Capture the cell that displays the provided text and extract its (X, Y) central coordinate. 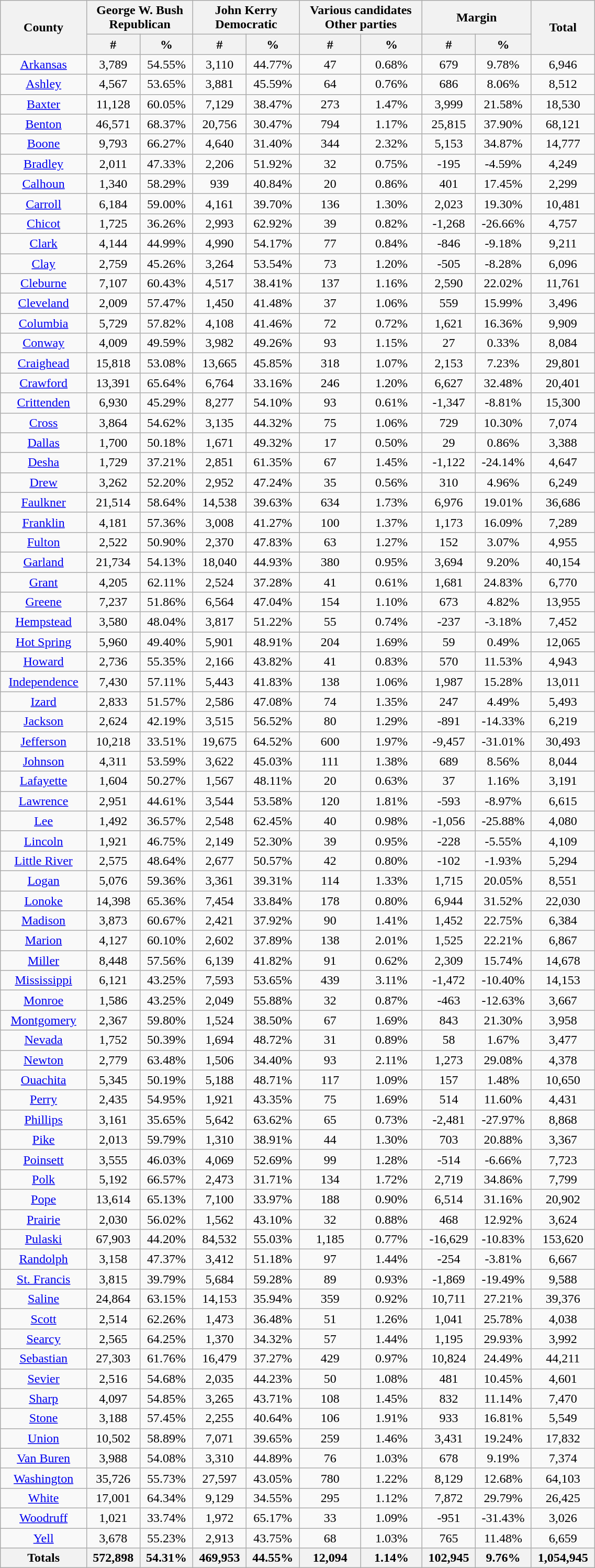
49.32% (273, 443)
7,799 (563, 1179)
53.58% (273, 801)
9,129 (220, 1498)
73 (330, 263)
3,815 (113, 1279)
2,952 (220, 482)
765 (449, 1538)
3,026 (563, 1518)
21,734 (113, 562)
67,903 (113, 1239)
55.73% (166, 1478)
19,675 (220, 741)
39.31% (273, 881)
4,127 (113, 941)
30,493 (563, 741)
1,021 (113, 1518)
6,659 (563, 1538)
64.52% (273, 741)
43.35% (273, 1100)
41.82% (273, 961)
10.30% (503, 423)
3,477 (563, 1040)
Various candidatesOther parties (361, 18)
10,502 (113, 1438)
27 (449, 343)
51.18% (273, 1259)
1.17% (391, 124)
26,425 (563, 1498)
4,943 (563, 662)
49.26% (273, 343)
2,736 (113, 662)
66.57% (166, 1179)
8,551 (563, 881)
Pulaski (44, 1239)
-514 (449, 1159)
Columbia (44, 323)
3,264 (220, 263)
4,205 (113, 582)
22,030 (563, 900)
-1,056 (449, 821)
30.47% (273, 124)
54.08% (166, 1458)
21,514 (113, 502)
-3.18% (503, 622)
1,700 (113, 443)
37.21% (166, 462)
2,049 (220, 1000)
50.27% (166, 781)
4,517 (220, 284)
19.24% (503, 1438)
7,454 (220, 900)
188 (330, 1199)
-228 (449, 841)
-26.66% (503, 223)
County (44, 27)
-8.97% (503, 801)
47.24% (273, 482)
60.43% (166, 284)
40.64% (273, 1418)
1,987 (449, 682)
Dallas (44, 443)
50.90% (166, 542)
1,310 (220, 1140)
153,620 (563, 1239)
-505 (449, 263)
32.48% (503, 383)
18,040 (220, 562)
15,300 (563, 403)
4,080 (563, 821)
1,041 (449, 1319)
3,310 (220, 1458)
68.37% (166, 124)
58.89% (166, 1438)
59.28% (273, 1279)
1,525 (449, 941)
1.12% (391, 1498)
63.62% (273, 1120)
99 (330, 1159)
729 (449, 423)
1.46% (391, 1438)
2,677 (220, 861)
843 (449, 1020)
55.23% (166, 1538)
-891 (449, 721)
2,833 (113, 702)
36,686 (563, 502)
11.60% (503, 1100)
1.37% (391, 522)
4,038 (563, 1319)
36.57% (166, 821)
53.08% (166, 363)
36.26% (166, 223)
3,622 (220, 761)
6,219 (563, 721)
45.03% (273, 761)
9.78% (503, 64)
4,311 (113, 761)
54.55% (166, 64)
62.45% (273, 821)
Totals (44, 1558)
59.36% (166, 881)
Clay (44, 263)
52.20% (166, 482)
33.74% (166, 1518)
55 (330, 622)
Cleburne (44, 284)
3,694 (449, 562)
48.64% (166, 861)
1.72% (391, 1179)
7,593 (220, 980)
7,071 (220, 1438)
13,614 (113, 1199)
62.26% (166, 1319)
24.49% (503, 1359)
33.84% (273, 900)
7,452 (563, 622)
16.09% (503, 522)
45.29% (166, 403)
10,650 (563, 1080)
2,522 (113, 542)
17,001 (113, 1498)
1.38% (391, 761)
37.28% (273, 582)
39,376 (563, 1299)
Union (44, 1438)
8,084 (563, 343)
20,756 (220, 124)
6,184 (113, 204)
3,158 (113, 1259)
Nevada (44, 1040)
16.81% (503, 1418)
34.55% (273, 1498)
44 (330, 1140)
65.17% (273, 1518)
-27.97% (503, 1120)
60.10% (166, 941)
2,309 (449, 961)
Prairie (44, 1220)
47.33% (166, 164)
8,277 (220, 403)
5,443 (220, 682)
0.83% (391, 662)
-31.43% (503, 1518)
1.28% (391, 1159)
14,678 (563, 961)
42 (330, 861)
106 (330, 1418)
3,412 (220, 1259)
51.92% (273, 164)
74 (330, 702)
57.47% (166, 303)
12,094 (330, 1558)
3,992 (563, 1339)
Clark (44, 243)
19.01% (503, 502)
2.32% (391, 144)
Cleveland (44, 303)
40,154 (563, 562)
6,764 (220, 383)
9.20% (503, 562)
9,588 (563, 1279)
4,097 (113, 1398)
3,864 (113, 423)
-9.18% (503, 243)
54.31% (166, 1558)
-593 (449, 801)
4,640 (220, 144)
Pike (44, 1140)
100 (330, 522)
Logan (44, 881)
6,667 (563, 1259)
7,872 (449, 1498)
1,524 (220, 1020)
40.84% (273, 184)
0.49% (503, 642)
4,161 (220, 204)
Hempstead (44, 622)
2,367 (113, 1020)
1,450 (220, 303)
59 (449, 642)
Ouachita (44, 1080)
Lawrence (44, 801)
1.07% (391, 363)
Yell (44, 1538)
34.40% (273, 1060)
3,624 (563, 1220)
Carroll (44, 204)
29.79% (503, 1498)
4,990 (220, 243)
76 (330, 1458)
52.69% (273, 1159)
2,719 (449, 1179)
-1,472 (449, 980)
-846 (449, 243)
Van Buren (44, 1458)
Newton (44, 1060)
-3.81% (503, 1259)
Ashley (44, 84)
3.11% (391, 980)
570 (449, 662)
91 (330, 961)
1,473 (220, 1319)
0.75% (391, 164)
43.82% (273, 662)
7,107 (113, 284)
65 (330, 1120)
47.37% (166, 1259)
7.23% (503, 363)
1,586 (113, 1000)
2,255 (220, 1418)
29,801 (563, 363)
Montgomery (44, 1020)
Craighead (44, 363)
0.93% (391, 1279)
-951 (449, 1518)
11.14% (503, 1398)
59.80% (166, 1020)
Madison (44, 921)
46.75% (166, 841)
48.11% (273, 781)
Desha (44, 462)
10.45% (503, 1379)
0.82% (391, 223)
2,624 (113, 721)
1.47% (391, 104)
6,770 (563, 582)
Greene (44, 602)
3,789 (113, 64)
3,110 (220, 64)
Hot Spring (44, 642)
38.41% (273, 284)
51.86% (166, 602)
Sevier (44, 1379)
44,211 (563, 1359)
439 (330, 980)
-6.66% (503, 1159)
St. Francis (44, 1279)
31.52% (503, 900)
35.65% (166, 1120)
17,832 (563, 1438)
-10.40% (503, 980)
2,435 (113, 1100)
8.56% (503, 761)
Total (563, 27)
678 (449, 1458)
Phillips (44, 1120)
5,493 (563, 702)
Lonoke (44, 900)
Searcy (44, 1339)
72 (330, 323)
34.87% (503, 144)
John KerryDemocratic (246, 18)
Little River (44, 861)
1,370 (220, 1339)
31.71% (273, 1179)
1.97% (391, 741)
39.79% (166, 1279)
1,729 (113, 462)
4,109 (563, 841)
89 (330, 1279)
-12.63% (503, 1000)
11.48% (503, 1538)
-102 (449, 861)
2,602 (220, 941)
47.83% (273, 542)
2,759 (113, 263)
Washington (44, 1478)
0.76% (391, 84)
Howard (44, 662)
White (44, 1498)
204 (330, 642)
12.68% (503, 1478)
1.08% (391, 1379)
5,960 (113, 642)
152 (449, 542)
3,008 (220, 522)
54.62% (166, 423)
56.52% (273, 721)
17.45% (503, 184)
6,627 (449, 383)
45.85% (273, 363)
Poinsett (44, 1159)
10,218 (113, 741)
60.67% (166, 921)
Jackson (44, 721)
0.90% (391, 1199)
57.82% (166, 323)
46,571 (113, 124)
57.11% (166, 682)
41.46% (273, 323)
48.72% (273, 1040)
4.82% (503, 602)
5,642 (220, 1120)
3,580 (113, 622)
5,192 (113, 1179)
35.94% (273, 1299)
3,161 (113, 1120)
29.93% (503, 1339)
832 (449, 1398)
6,096 (563, 263)
Lee (44, 821)
54.13% (166, 562)
178 (330, 900)
108 (330, 1398)
2,013 (113, 1140)
57.45% (166, 1418)
1,604 (113, 781)
-1.93% (503, 861)
59.79% (166, 1140)
42.19% (166, 721)
50 (330, 1379)
33 (330, 1518)
59.00% (166, 204)
3,999 (449, 104)
-10.83% (503, 1239)
3,817 (220, 622)
7,074 (563, 423)
1,340 (113, 184)
Crawford (44, 383)
2,586 (220, 702)
2.11% (391, 1060)
600 (330, 741)
6,514 (449, 1199)
-24.14% (503, 462)
50.18% (166, 443)
2,149 (220, 841)
16,479 (220, 1359)
6,384 (563, 921)
38.50% (273, 1020)
2,299 (563, 184)
48.91% (273, 642)
49.40% (166, 642)
47.04% (273, 602)
9,793 (113, 144)
37.90% (503, 124)
George W. BushRepublican (139, 18)
686 (449, 84)
1.14% (391, 1558)
481 (449, 1379)
939 (220, 184)
2,473 (220, 1179)
Johnson (44, 761)
0.77% (391, 1239)
2,030 (113, 1220)
2.01% (391, 941)
102,945 (449, 1558)
429 (330, 1359)
1,185 (330, 1239)
2,035 (220, 1379)
22.02% (503, 284)
44.20% (166, 1239)
Garland (44, 562)
11.53% (503, 662)
21.30% (503, 1020)
0.97% (391, 1359)
0.88% (391, 1220)
90 (330, 921)
-16,629 (449, 1239)
1,054,945 (563, 1558)
5,076 (113, 881)
Bradley (44, 164)
97 (330, 1259)
Cross (44, 423)
29 (449, 443)
27.21% (503, 1299)
Stone (44, 1418)
1.35% (391, 702)
64.25% (166, 1339)
7,374 (563, 1458)
20,401 (563, 383)
Izard (44, 702)
Franklin (44, 522)
12,065 (563, 642)
Independence (44, 682)
3,188 (113, 1418)
259 (330, 1438)
48.71% (273, 1080)
-1,347 (449, 403)
10,824 (449, 1359)
0.73% (391, 1120)
6,946 (563, 64)
3,988 (113, 1458)
15.99% (503, 303)
37.89% (273, 941)
64,103 (563, 1478)
14,777 (563, 144)
14,398 (113, 900)
Chicot (44, 223)
18,530 (563, 104)
8,129 (449, 1478)
25.78% (503, 1319)
27,597 (220, 1478)
31 (330, 1040)
5,294 (563, 861)
Baxter (44, 104)
6,930 (113, 403)
Sharp (44, 1398)
3,958 (563, 1020)
120 (330, 801)
246 (330, 383)
1,562 (220, 1220)
56.02% (166, 1220)
35 (330, 482)
17 (330, 443)
57.36% (166, 522)
5,549 (563, 1418)
9.76% (503, 1558)
33.51% (166, 741)
63.15% (166, 1299)
0.92% (391, 1299)
68,121 (563, 124)
-463 (449, 1000)
6,121 (113, 980)
37.27% (273, 1359)
4,181 (113, 522)
4,601 (563, 1379)
Miller (44, 961)
572,898 (113, 1558)
20,902 (563, 1199)
37.92% (273, 921)
2,166 (220, 662)
1.10% (391, 602)
3,191 (563, 781)
1.15% (391, 343)
2,524 (220, 582)
1.26% (391, 1319)
27,303 (113, 1359)
0.33% (503, 343)
29.08% (503, 1060)
-237 (449, 622)
Arkansas (44, 64)
4,249 (563, 164)
39.65% (273, 1438)
0.87% (391, 1000)
49.59% (166, 343)
0.50% (391, 443)
0.84% (391, 243)
Jefferson (44, 741)
21.58% (503, 104)
-8.28% (503, 263)
0.62% (391, 961)
9,909 (563, 323)
22.75% (503, 921)
63.48% (166, 1060)
318 (330, 363)
38.91% (273, 1140)
15.74% (503, 961)
1,715 (449, 881)
24,864 (113, 1299)
-254 (449, 1259)
7,470 (563, 1398)
Faulkner (44, 502)
2,421 (220, 921)
58.29% (166, 184)
80 (330, 721)
51.57% (166, 702)
6,249 (563, 482)
Sebastian (44, 1359)
2,548 (220, 821)
45.26% (166, 263)
7,237 (113, 602)
6,564 (220, 602)
1.81% (391, 801)
64 (330, 84)
Polk (44, 1179)
-4.59% (503, 164)
1,725 (113, 223)
44.93% (273, 562)
3,544 (220, 801)
43.75% (273, 1538)
58.64% (166, 502)
2,575 (113, 861)
Mississippi (44, 980)
2,011 (113, 164)
0.74% (391, 622)
57 (330, 1339)
9.19% (503, 1458)
6,139 (220, 961)
-25.88% (503, 821)
4,431 (563, 1100)
2,023 (449, 204)
1.22% (391, 1478)
3,982 (220, 343)
4.49% (503, 702)
33.97% (273, 1199)
55.35% (166, 662)
1,273 (449, 1060)
-1,122 (449, 462)
Drew (44, 482)
4.96% (503, 482)
-8.81% (503, 403)
3,515 (220, 721)
38.47% (273, 104)
54.95% (166, 1100)
Grant (44, 582)
136 (330, 204)
5,188 (220, 1080)
53.54% (273, 263)
6,976 (449, 502)
1.73% (391, 502)
6,615 (563, 801)
1.29% (391, 721)
31.40% (273, 144)
19.30% (503, 204)
794 (330, 124)
13,665 (220, 363)
1,173 (449, 522)
33.16% (273, 383)
344 (330, 144)
2,993 (220, 223)
24.83% (503, 582)
12.92% (503, 1220)
52.30% (273, 841)
Marion (44, 941)
51.22% (273, 622)
7,100 (220, 1199)
4,757 (563, 223)
5,729 (113, 323)
2,514 (113, 1319)
0.98% (391, 821)
8,512 (563, 84)
63 (330, 542)
359 (330, 1299)
3,388 (563, 443)
273 (330, 104)
1.27% (391, 542)
634 (330, 502)
4,647 (563, 462)
14,538 (220, 502)
-19.49% (503, 1279)
2,153 (449, 363)
1,621 (449, 323)
1,752 (113, 1040)
7,289 (563, 522)
3,431 (449, 1438)
154 (330, 602)
54.10% (273, 403)
2,009 (113, 303)
703 (449, 1140)
Lafayette (44, 781)
3,262 (113, 482)
53.59% (166, 761)
0.63% (391, 781)
44.23% (273, 1379)
41.83% (273, 682)
1.67% (503, 1040)
20.05% (503, 881)
40 (330, 821)
60.05% (166, 104)
1,567 (220, 781)
25,815 (449, 124)
-1,268 (449, 223)
401 (449, 184)
11,128 (113, 104)
Conway (44, 343)
-14.33% (503, 721)
3,678 (113, 1538)
2,779 (113, 1060)
57.56% (166, 961)
5,153 (449, 144)
2,370 (220, 542)
5,684 (220, 1279)
1,972 (220, 1518)
Randolph (44, 1259)
8.06% (503, 84)
3,496 (563, 303)
44.77% (273, 64)
468 (449, 1220)
43.71% (273, 1398)
Scott (44, 1319)
6,867 (563, 941)
673 (449, 602)
7,723 (563, 1159)
-1,869 (449, 1279)
4,009 (113, 343)
8,868 (563, 1120)
68 (330, 1538)
65.36% (166, 900)
16.36% (503, 323)
157 (449, 1080)
0.72% (391, 323)
20.88% (503, 1140)
4,567 (113, 84)
13,955 (563, 602)
41.48% (273, 303)
514 (449, 1100)
4,955 (563, 542)
114 (330, 881)
66.27% (166, 144)
3,361 (220, 881)
58 (449, 1040)
84,532 (220, 1239)
22.21% (503, 941)
43.05% (273, 1478)
3,367 (563, 1140)
2,851 (220, 462)
111 (330, 761)
8,448 (113, 961)
295 (330, 1498)
31.16% (503, 1199)
689 (449, 761)
36.48% (273, 1319)
34.32% (273, 1339)
15,818 (113, 363)
Monroe (44, 1000)
61.35% (273, 462)
7,129 (220, 104)
Lincoln (44, 841)
Boone (44, 144)
3,555 (113, 1159)
45.59% (273, 84)
Fulton (44, 542)
15.28% (503, 682)
54.85% (166, 1398)
4,378 (563, 1060)
1.33% (391, 881)
Saline (44, 1299)
117 (330, 1080)
50.19% (166, 1080)
Perry (44, 1100)
44.55% (273, 1558)
65.64% (166, 383)
1,681 (449, 582)
3,135 (220, 423)
Benton (44, 124)
62.11% (166, 582)
11,761 (563, 284)
50.39% (166, 1040)
41.27% (273, 522)
46.03% (166, 1159)
44.89% (273, 1458)
1.41% (391, 921)
469,953 (220, 1558)
44.99% (166, 243)
1,506 (220, 1060)
310 (449, 482)
48.04% (166, 622)
4,144 (113, 243)
2,565 (113, 1339)
134 (330, 1179)
3,265 (220, 1398)
54.17% (273, 243)
5,345 (113, 1080)
Woodruff (44, 1518)
1,694 (220, 1040)
-9,457 (449, 741)
-195 (449, 164)
35,726 (113, 1478)
55.03% (273, 1239)
679 (449, 64)
0.89% (391, 1040)
65.13% (166, 1199)
47.08% (273, 702)
77 (330, 243)
4,069 (220, 1159)
Margin (477, 18)
1,492 (113, 821)
Crittenden (44, 403)
10,481 (563, 204)
2,516 (113, 1379)
3,881 (220, 84)
1.91% (391, 1418)
44.61% (166, 801)
61.76% (166, 1359)
47 (330, 64)
7,430 (113, 682)
-31.01% (503, 741)
43.10% (273, 1220)
3.07% (503, 542)
54.68% (166, 1379)
-5.55% (503, 841)
44.32% (273, 423)
2,206 (220, 164)
62.92% (273, 223)
1,195 (449, 1339)
1,671 (220, 443)
Pope (44, 1199)
6,944 (449, 900)
8,044 (563, 761)
1,452 (449, 921)
2,913 (220, 1538)
2,951 (113, 801)
39.63% (273, 502)
3,667 (563, 1000)
9,211 (563, 243)
933 (449, 1418)
34.86% (503, 1179)
780 (330, 1478)
39.70% (273, 204)
51 (330, 1319)
55.88% (273, 1000)
1.48% (503, 1080)
-2,481 (449, 1120)
559 (449, 303)
380 (330, 562)
64.34% (166, 1498)
13,391 (113, 383)
0.68% (391, 64)
137 (330, 284)
4,108 (220, 323)
0.56% (391, 482)
50.57% (273, 861)
13,011 (563, 682)
3,873 (113, 921)
Calhoun (44, 184)
2,590 (449, 284)
247 (449, 702)
10,711 (449, 1299)
5,901 (220, 642)
